Scan for the cell matching the given text and deliver its (x, y) coordinate at center. 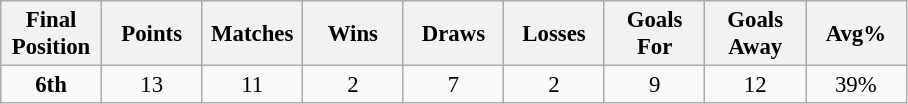
9 (654, 85)
Matches (252, 34)
39% (856, 85)
Draws (454, 34)
Wins (354, 34)
Goals Away (756, 34)
7 (454, 85)
11 (252, 85)
Points (152, 34)
Goals For (654, 34)
12 (756, 85)
Losses (554, 34)
Final Position (52, 34)
13 (152, 85)
Avg% (856, 34)
6th (52, 85)
